Extract the [X, Y] coordinate from the center of the cell holding the provided text.  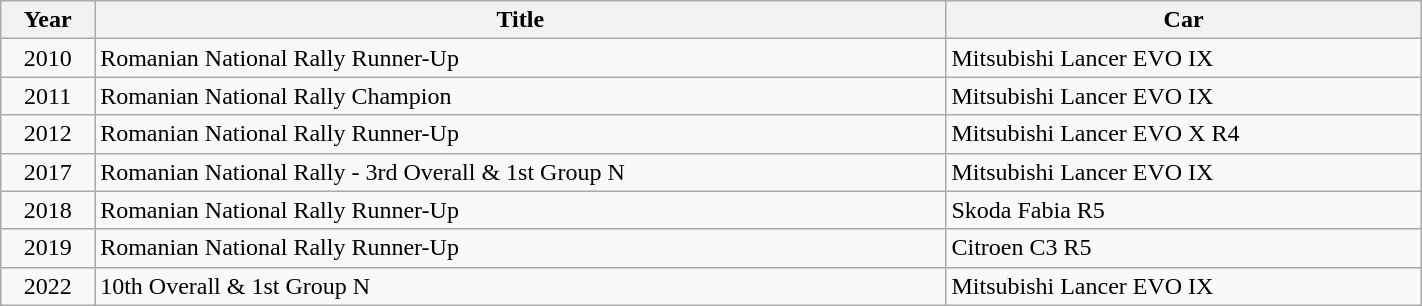
Title [520, 20]
Car [1184, 20]
2019 [48, 248]
Romanian National Rally - 3rd Overall & 1st Group N [520, 172]
Citroen C3 R5 [1184, 248]
2017 [48, 172]
2012 [48, 134]
Mitsubishi Lancer EVO X R4 [1184, 134]
Year [48, 20]
Skoda Fabia R5 [1184, 210]
2022 [48, 286]
2018 [48, 210]
2010 [48, 58]
10th Overall & 1st Group N [520, 286]
2011 [48, 96]
Romanian National Rally Champion [520, 96]
